Identify which cell holds the provided text, then report its (X, Y) central coordinate. 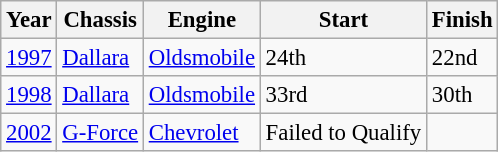
1997 (29, 58)
2002 (29, 133)
22nd (462, 58)
Chevrolet (202, 133)
Finish (462, 20)
Failed to Qualify (343, 133)
Engine (202, 20)
1998 (29, 95)
24th (343, 58)
Year (29, 20)
33rd (343, 95)
30th (462, 95)
G-Force (100, 133)
Start (343, 20)
Chassis (100, 20)
